Locate the cell with the specified text and output its (X, Y) center coordinate. 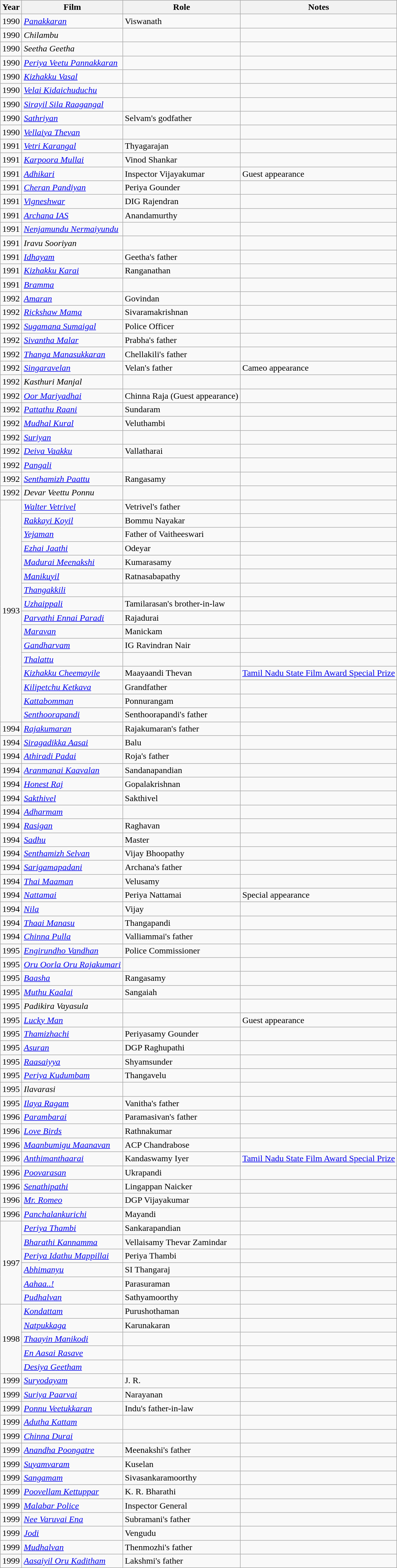
Love Birds (72, 1131)
Senthamizh Selvan (72, 854)
Panakkaran (72, 21)
Panchalankurichi (72, 1214)
Mudhal Kural (72, 424)
Amaran (72, 299)
Kondattam (72, 1311)
Grandfather (182, 687)
Chinna Raja (Guest appearance) (182, 395)
Kattabomman (72, 701)
Kizhakku Vasal (72, 77)
Ranganathan (182, 271)
Odeyar (182, 548)
Velusamy (182, 881)
Aasaiyil Oru Kaditham (72, 1561)
Ratnasabapathy (182, 576)
Baasha (72, 978)
Vellaisamy Thevar Zamindar (182, 1242)
1993 (11, 611)
Gandharvam (72, 645)
Nila (72, 909)
Sadhu (72, 839)
Desiya Geetham (72, 1367)
Kuselan (182, 1464)
Kizhakku Karai (72, 271)
Sivasankaramoorthy (182, 1478)
Suriyan (72, 437)
Rakkayi Koyil (72, 520)
K. R. Bharathi (182, 1491)
Ukrapandi (182, 1173)
Indu's father-in-law (182, 1408)
Seetha Geetha (72, 49)
Periya Gounder (182, 188)
Thyagarajan (182, 146)
Chinna Durai (72, 1436)
Rajadurai (182, 618)
Rajakumaran (72, 729)
Parvathi Ennai Paradi (72, 618)
Raghavan (182, 826)
Malabar Police (72, 1506)
Poovellam Kettuppar (72, 1491)
Archana IAS (72, 215)
Aranmanai Kaavalan (72, 770)
Adutha Kattam (72, 1422)
Sundaram (182, 410)
Rajakumaran's father (182, 729)
Poovarasan (72, 1173)
Ezhai Jaathi (72, 548)
Periyasamy Gounder (182, 1034)
Ilavarasi (72, 1089)
Nenjamundu Nermaiyundu (72, 229)
Oru Oorla Oru Rajakumari (72, 964)
Purushothaman (182, 1311)
Sandanapandian (182, 770)
Karpoora Mullai (72, 160)
Honest Raj (72, 784)
Idhayam (72, 257)
Parasuraman (182, 1283)
Vijay Bhoopathy (182, 854)
Rickshaw Mama (72, 312)
Anthimanthaarai (72, 1159)
Kumarasamy (182, 562)
Father of Vaitheeswari (182, 534)
SI Thangaraj (182, 1269)
Mayandi (182, 1214)
Senathipathi (72, 1186)
Velai Kidaichuduchu (72, 90)
Sangaiah (182, 992)
Maanbumigu Maanavan (72, 1145)
Sathyamoorthy (182, 1298)
Periya Veetu Pannakkaran (72, 63)
Vigneshwar (72, 202)
Devar Veettu Ponnu (72, 493)
Archana's father (182, 867)
Meenakshi's father (182, 1450)
Thangapandi (182, 923)
Chilambu (72, 35)
Shyamsunder (182, 1062)
Role (182, 7)
Sankarapandian (182, 1228)
Cheran Pandiyan (72, 188)
Yejaman (72, 534)
Iravu Sooriyan (72, 243)
Thalattu (72, 659)
Ilaya Ragam (72, 1103)
Abhimanyu (72, 1269)
Tamilarasan's brother-in-law (182, 604)
Oor Mariyadhai (72, 395)
Vellaiya Thevan (72, 132)
ACP Chandrabose (182, 1145)
Thaayin Manikodi (72, 1339)
Police Officer (182, 326)
Sirayil Sila Raagangal (72, 104)
Periya Idathu Mappillai (72, 1256)
Thamizhachi (72, 1034)
Vetrivel's father (182, 507)
Master (182, 839)
Ponnu Veetukkaran (72, 1408)
Maravan (72, 632)
DGP Raghupathi (182, 1048)
Manikuyil (72, 576)
Police Commissioner (182, 951)
Maayaandi Thevan (182, 673)
Periya Kudumbam (72, 1076)
En Aasai Rasave (72, 1353)
Lingappan Naicker (182, 1186)
Adharmam (72, 812)
Thangavelu (182, 1076)
Nattamai (72, 895)
Gopalakrishnan (182, 784)
Vinod Shankar (182, 160)
Manickam (182, 632)
Lucky Man (72, 1020)
Sathriyan (72, 118)
Sangamam (72, 1478)
Parambarai (72, 1117)
Viswanath (182, 21)
Ponnurangam (182, 701)
Inspector Vijayakumar (182, 174)
Pangali (72, 465)
Govindan (182, 299)
Chellakili's father (182, 354)
Anandamurthy (182, 215)
Kandaswamy Iyer (182, 1159)
Suriya Paarvai (72, 1395)
Vetri Karangal (72, 146)
IG Ravindran Nair (182, 645)
Subramani's father (182, 1520)
Madurai Meenakshi (72, 562)
Senthoorapandi's father (182, 715)
Walter Vetrivel (72, 507)
Raasaiyya (72, 1062)
Vengudu (182, 1533)
Engirundho Vandhan (72, 951)
DGP Vijayakumar (182, 1200)
Pudhalvan (72, 1298)
Adhikari (72, 174)
Bommu Nayakar (182, 520)
Vanitha's father (182, 1103)
Karunakaran (182, 1325)
Thenmozhi's father (182, 1547)
Vijay (182, 909)
Aahaa..! (72, 1283)
Thaai Manasu (72, 923)
Uzhaippali (72, 604)
DIG Rajendran (182, 202)
Singaravelan (72, 368)
Jodi (72, 1533)
Film (72, 7)
J. R. (182, 1381)
Siragadikka Aasai (72, 742)
Chinna Pulla (72, 937)
Bramma (72, 285)
Special appearance (319, 895)
Lakshmi's father (182, 1561)
Padikira Vayasula (72, 1006)
Thanga Manasukkaran (72, 354)
Sivaramakrishnan (182, 312)
Suyamvaram (72, 1464)
Muthu Kaalai (72, 992)
Narayanan (182, 1395)
Thangakkili (72, 590)
Nee Varuvai Ena (72, 1520)
Kasthuri Manjal (72, 382)
Suryodayam (72, 1381)
Rasigan (72, 826)
Inspector General (182, 1506)
Roja's father (182, 756)
1997 (11, 1263)
Kilipetchu Ketkava (72, 687)
Sarigamapadani (72, 867)
Rathnakumar (182, 1131)
Periya Nattamai (182, 895)
Natpukkaga (72, 1325)
Mr. Romeo (72, 1200)
Balu (182, 742)
Kizhakku Cheemayile (72, 673)
Pattathu Raani (72, 410)
Geetha's father (182, 257)
Year (11, 7)
Sivantha Malar (72, 340)
Athiradi Padai (72, 756)
Notes (319, 7)
Bharathi Kannamma (72, 1242)
Veluthambi (182, 424)
Prabha's father (182, 340)
Thai Maaman (72, 881)
Cameo appearance (319, 368)
Valliammai's father (182, 937)
Asuran (72, 1048)
Vallatharai (182, 451)
Sugamana Sumaigal (72, 326)
Anandha Poongatre (72, 1450)
Selvam's godfather (182, 118)
Senthamizh Paattu (72, 479)
Mudhalvan (72, 1547)
1998 (11, 1339)
Velan's father (182, 368)
Paramasivan's father (182, 1117)
Senthoorapandi (72, 715)
Deiva Vaakku (72, 451)
